Return the [X, Y] coordinate for the center point of the cell that contains the specified text.  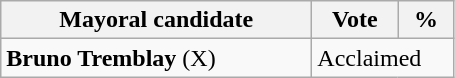
% [426, 20]
Vote [355, 20]
Acclaimed [383, 58]
Mayoral candidate [156, 20]
Bruno Tremblay (X) [156, 58]
